Find where the given text appears and provide that cell's center as (x, y) coordinate. 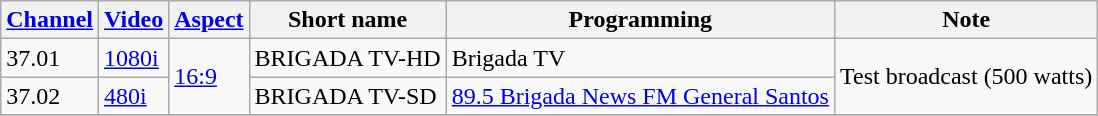
1080i (134, 58)
Programming (640, 20)
89.5 Brigada News FM General Santos (640, 96)
480i (134, 96)
16:9 (209, 77)
Aspect (209, 20)
Test broadcast (500 watts) (966, 77)
Note (966, 20)
Channel (50, 20)
Video (134, 20)
Short name (348, 20)
37.02 (50, 96)
37.01 (50, 58)
BRIGADA TV-SD (348, 96)
BRIGADA TV-HD (348, 58)
Brigada TV (640, 58)
